From the cell containing the given text, extract its center point as (x, y) coordinate. 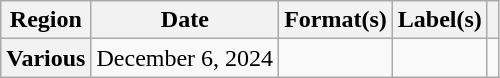
Region (46, 20)
Format(s) (336, 20)
December 6, 2024 (185, 58)
Date (185, 20)
Various (46, 58)
Label(s) (440, 20)
